Provide the (X, Y) coordinate of the cell's center where the given text is located.  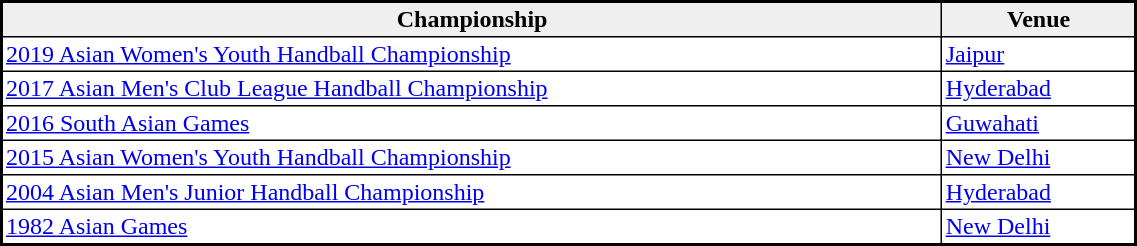
Venue (1039, 20)
2019 Asian Women's Youth Handball Championship (472, 54)
Jaipur (1039, 54)
Championship (472, 20)
2017 Asian Men's Club League Handball Championship (472, 88)
Guwahati (1039, 123)
2015 Asian Women's Youth Handball Championship (472, 157)
1982 Asian Games (472, 226)
2016 South Asian Games (472, 123)
2004 Asian Men's Junior Handball Championship (472, 192)
